Pinpoint the cell where the given text exists, returning its (x, y) midpoint coordinate. 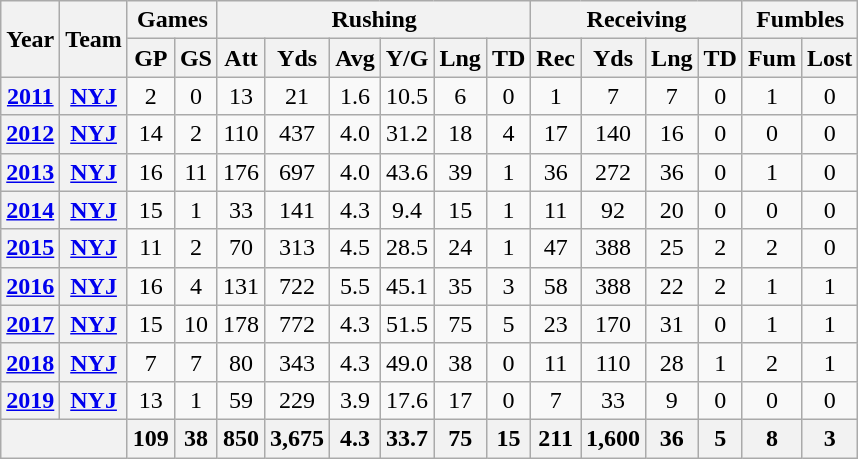
59 (240, 400)
9 (672, 400)
45.1 (407, 286)
697 (298, 172)
23 (556, 324)
Year (30, 39)
141 (298, 210)
Rec (556, 58)
21 (298, 96)
31.2 (407, 134)
4.5 (356, 248)
2013 (30, 172)
47 (556, 248)
80 (240, 362)
6 (460, 96)
722 (298, 286)
343 (298, 362)
33.7 (407, 438)
35 (460, 286)
58 (556, 286)
51.5 (407, 324)
10 (196, 324)
178 (240, 324)
211 (556, 438)
8 (772, 438)
109 (150, 438)
22 (672, 286)
25 (672, 248)
2018 (30, 362)
Y/G (407, 58)
1,600 (614, 438)
Att (240, 58)
313 (298, 248)
850 (240, 438)
3.9 (356, 400)
131 (240, 286)
3,675 (298, 438)
28 (672, 362)
2019 (30, 400)
170 (614, 324)
31 (672, 324)
92 (614, 210)
1.6 (356, 96)
43.6 (407, 172)
2014 (30, 210)
24 (460, 248)
229 (298, 400)
176 (240, 172)
Fum (772, 58)
28.5 (407, 248)
772 (298, 324)
39 (460, 172)
437 (298, 134)
70 (240, 248)
272 (614, 172)
2015 (30, 248)
2016 (30, 286)
9.4 (407, 210)
20 (672, 210)
Team (94, 39)
Games (172, 20)
2012 (30, 134)
Lost (829, 58)
14 (150, 134)
49.0 (407, 362)
Avg (356, 58)
2017 (30, 324)
GS (196, 58)
2011 (30, 96)
Fumbles (800, 20)
Rushing (374, 20)
17.6 (407, 400)
GP (150, 58)
140 (614, 134)
Receiving (637, 20)
5.5 (356, 286)
18 (460, 134)
10.5 (407, 96)
